Detect which cell encompasses the target text, then output its (x, y) center coordinate. 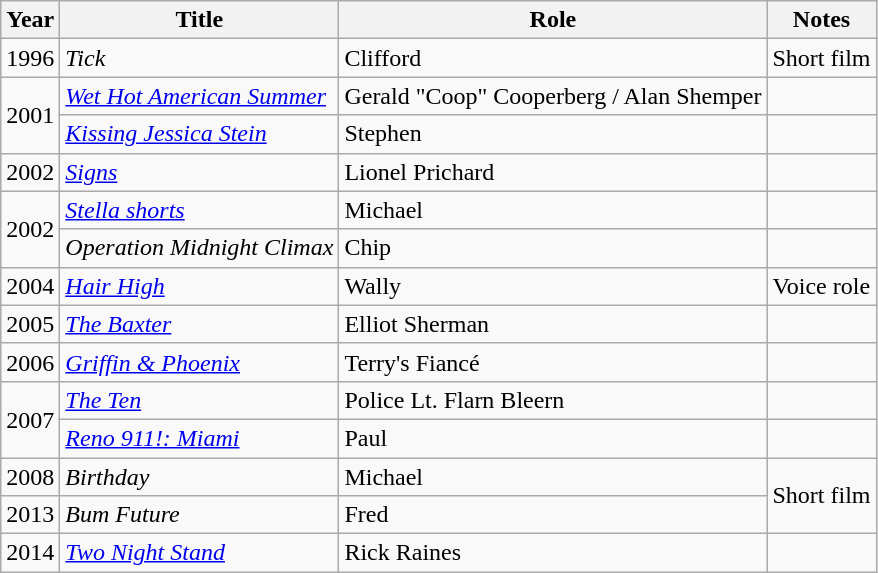
2007 (30, 419)
The Baxter (200, 324)
Bum Future (200, 515)
Stephen (553, 134)
Birthday (200, 477)
2005 (30, 324)
The Ten (200, 400)
Elliot Sherman (553, 324)
Reno 911!: Miami (200, 438)
Year (30, 20)
Wally (553, 286)
2013 (30, 515)
Terry's Fiancé (553, 362)
Lionel Prichard (553, 172)
Kissing Jessica Stein (200, 134)
Fred (553, 515)
Wet Hot American Summer (200, 96)
Two Night Stand (200, 553)
2014 (30, 553)
Paul (553, 438)
Hair High (200, 286)
Tick (200, 58)
Griffin & Phoenix (200, 362)
Chip (553, 248)
Police Lt. Flarn Bleern (553, 400)
2008 (30, 477)
Voice role (822, 286)
Rick Raines (553, 553)
Gerald "Coop" Cooperberg / Alan Shemper (553, 96)
Signs (200, 172)
Title (200, 20)
2001 (30, 115)
Operation Midnight Climax (200, 248)
2006 (30, 362)
Role (553, 20)
Notes (822, 20)
Clifford (553, 58)
1996 (30, 58)
2004 (30, 286)
Stella shorts (200, 210)
